Locate the cell with the specified text and output its (X, Y) center coordinate. 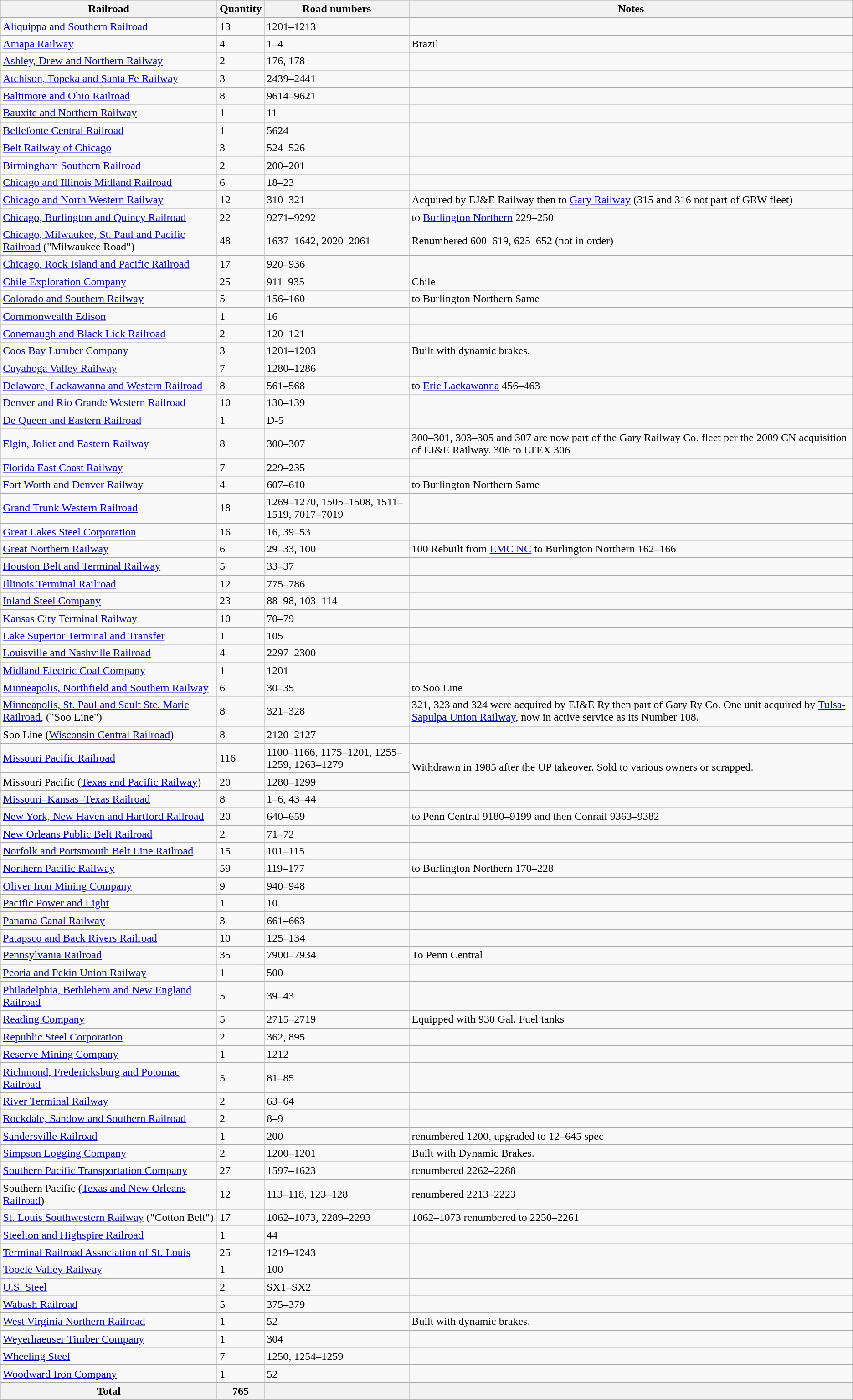
River Terminal Railway (109, 1101)
911–935 (337, 282)
18–23 (337, 182)
New Orleans Public Belt Railroad (109, 834)
81–85 (337, 1077)
70–79 (337, 618)
Southern Pacific (Texas and New Orleans Railroad) (109, 1194)
Weyerhaeuser Timber Company (109, 1339)
661–663 (337, 921)
Chicago and North Western Railway (109, 200)
Aliquippa and Southern Railroad (109, 26)
Birmingham Southern Railroad (109, 165)
119–177 (337, 869)
1250, 1254–1259 (337, 1356)
Brazil (631, 44)
Northern Pacific Railway (109, 869)
Road numbers (337, 9)
Reserve Mining Company (109, 1054)
940–948 (337, 886)
1280–1286 (337, 368)
Chile (631, 282)
Built with Dynamic Brakes. (631, 1153)
775–786 (337, 584)
St. Louis Southwestern Railway ("Cotton Belt") (109, 1218)
1–6, 43–44 (337, 799)
29–33, 100 (337, 549)
1062–1073, 2289–2293 (337, 1218)
Minneapolis, Northfield and Southern Railway (109, 688)
1597–1623 (337, 1171)
300–301, 303–305 and 307 are now part of the Gary Railway Co. fleet per the 2009 CN acquisition of EJ&E Railway. 306 to LTEX 306 (631, 444)
Patapsco and Back Rivers Railroad (109, 938)
2439–2441 (337, 78)
Quantity (241, 9)
Acquired by EJ&E Railway then to Gary Railway (315 and 316 not part of GRW fleet) (631, 200)
1219–1243 (337, 1252)
71–72 (337, 834)
1100–1166, 1175–1201, 1255–1259, 1263–1279 (337, 758)
200 (337, 1136)
8–9 (337, 1118)
Colorado and Southern Railway (109, 299)
SX1–SX2 (337, 1287)
Pennsylvania Railroad (109, 955)
Delaware, Lackawanna and Western Railroad (109, 386)
Sandersville Railroad (109, 1136)
Cuyahoga Valley Railway (109, 368)
607–610 (337, 484)
Chile Exploration Company (109, 282)
9 (241, 886)
Terminal Railroad Association of St. Louis (109, 1252)
Bauxite and Northern Railway (109, 113)
Houston Belt and Terminal Railway (109, 566)
Reading Company (109, 1019)
59 (241, 869)
Steelton and Highspire Railroad (109, 1235)
105 (337, 636)
Republic Steel Corporation (109, 1037)
1269–1270, 1505–1508, 1511–1519, 7017–7019 (337, 508)
to Penn Central 9180–9199 and then Conrail 9363–9382 (631, 816)
renumbered 2213–2223 (631, 1194)
West Virginia Northern Railroad (109, 1322)
Southern Pacific Transportation Company (109, 1171)
1–4 (337, 44)
Belt Railway of Chicago (109, 148)
35 (241, 955)
1062–1073 renumbered to 2250–2261 (631, 1218)
Withdrawn in 1985 after the UP takeover. Sold to various owners or scrapped. (631, 767)
27 (241, 1171)
Illinois Terminal Railroad (109, 584)
765 (241, 1391)
113–118, 123–128 (337, 1194)
Rockdale, Sandow and Southern Railroad (109, 1118)
Chicago, Rock Island and Pacific Railroad (109, 264)
39–43 (337, 996)
Ashley, Drew and Northern Railway (109, 61)
Tooele Valley Railway (109, 1270)
5624 (337, 130)
to Burlington Northern 229–250 (631, 217)
116 (241, 758)
11 (337, 113)
Conemaugh and Black Lick Railroad (109, 334)
Amapa Railway (109, 44)
Minneapolis, St. Paul and Sault Ste. Marie Railroad, ("Soo Line") (109, 711)
300–307 (337, 444)
44 (337, 1235)
1201–1213 (337, 26)
321–328 (337, 711)
to Erie Lackawanna 456–463 (631, 386)
1637–1642, 2020–2061 (337, 241)
Inland Steel Company (109, 601)
33–37 (337, 566)
Railroad (109, 9)
229–235 (337, 467)
Missouri Pacific Railroad (109, 758)
Great Lakes Steel Corporation (109, 532)
renumbered 2262–2288 (631, 1171)
Florida East Coast Railway (109, 467)
Panama Canal Railway (109, 921)
Richmond, Fredericksburg and Potomac Railroad (109, 1077)
U.S. Steel (109, 1287)
Notes (631, 9)
2715–2719 (337, 1019)
2297–2300 (337, 653)
Pacific Power and Light (109, 903)
375–379 (337, 1304)
Woodward Iron Company (109, 1374)
Bellefonte Central Railroad (109, 130)
Peoria and Pekin Union Railway (109, 973)
30–35 (337, 688)
22 (241, 217)
120–121 (337, 334)
100 Rebuilt from EMC NC to Burlington Northern 162–166 (631, 549)
Wheeling Steel (109, 1356)
Chicago, Milwaukee, St. Paul and Pacific Railroad ("Milwaukee Road") (109, 241)
Midland Electric Coal Company (109, 670)
Baltimore and Ohio Railroad (109, 96)
362, 895 (337, 1037)
1212 (337, 1054)
48 (241, 241)
200–201 (337, 165)
Equipped with 930 Gal. Fuel tanks (631, 1019)
Missouri–Kansas–Texas Railroad (109, 799)
156–160 (337, 299)
to Soo Line (631, 688)
9271–9292 (337, 217)
16, 39–53 (337, 532)
Commonwealth Edison (109, 316)
New York, New Haven and Hartford Railroad (109, 816)
Oliver Iron Mining Company (109, 886)
Chicago and Illinois Midland Railroad (109, 182)
1280–1299 (337, 782)
Great Northern Railway (109, 549)
125–134 (337, 938)
Total (109, 1391)
2120–2127 (337, 735)
9614–9621 (337, 96)
101–115 (337, 851)
100 (337, 1270)
Kansas City Terminal Railway (109, 618)
13 (241, 26)
Norfolk and Portsmouth Belt Line Railroad (109, 851)
Soo Line (Wisconsin Central Railroad) (109, 735)
561–568 (337, 386)
Elgin, Joliet and Eastern Railway (109, 444)
63–64 (337, 1101)
1201 (337, 670)
Chicago, Burlington and Quincy Railroad (109, 217)
176, 178 (337, 61)
23 (241, 601)
Simpson Logging Company (109, 1153)
Philadelphia, Bethlehem and New England Railroad (109, 996)
Denver and Rio Grande Western Railroad (109, 403)
De Queen and Eastern Railroad (109, 420)
Louisville and Nashville Railroad (109, 653)
18 (241, 508)
500 (337, 973)
Lake Superior Terminal and Transfer (109, 636)
1200–1201 (337, 1153)
130–139 (337, 403)
Grand Trunk Western Railroad (109, 508)
7900–7934 (337, 955)
To Penn Central (631, 955)
920–936 (337, 264)
D-5 (337, 420)
Atchison, Topeka and Santa Fe Railway (109, 78)
Fort Worth and Denver Railway (109, 484)
Missouri Pacific (Texas and Pacific Railway) (109, 782)
1201–1203 (337, 351)
Renumbered 600–619, 625–652 (not in order) (631, 241)
Wabash Railroad (109, 1304)
15 (241, 851)
to Burlington Northern 170–228 (631, 869)
310–321 (337, 200)
88–98, 103–114 (337, 601)
renumbered 1200, upgraded to 12–645 spec (631, 1136)
640–659 (337, 816)
524–526 (337, 148)
304 (337, 1339)
Coos Bay Lumber Company (109, 351)
